Find where the given text appears and provide that cell's center as [X, Y] coordinate. 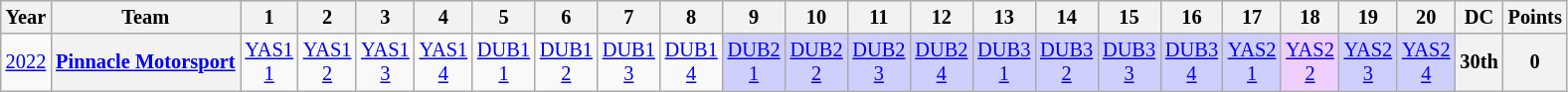
16 [1191, 17]
YAS11 [269, 62]
DUB11 [503, 62]
30th [1479, 62]
10 [817, 17]
DUB13 [628, 62]
DUB31 [1004, 62]
DUB14 [692, 62]
15 [1130, 17]
YAS23 [1368, 62]
YAS14 [443, 62]
3 [385, 17]
DUB32 [1066, 62]
0 [1535, 62]
18 [1309, 17]
2022 [26, 62]
13 [1004, 17]
Pinnacle Motorsport [145, 62]
11 [879, 17]
DC [1479, 17]
6 [567, 17]
19 [1368, 17]
1 [269, 17]
DUB34 [1191, 62]
YAS24 [1426, 62]
Year [26, 17]
YAS12 [327, 62]
Team [145, 17]
DUB21 [754, 62]
DUB23 [879, 62]
4 [443, 17]
17 [1252, 17]
DUB33 [1130, 62]
2 [327, 17]
DUB24 [941, 62]
DUB22 [817, 62]
YAS21 [1252, 62]
20 [1426, 17]
DUB12 [567, 62]
5 [503, 17]
YAS22 [1309, 62]
9 [754, 17]
YAS13 [385, 62]
8 [692, 17]
14 [1066, 17]
Points [1535, 17]
7 [628, 17]
12 [941, 17]
